Pinpoint the cell where the given text exists, returning its (X, Y) midpoint coordinate. 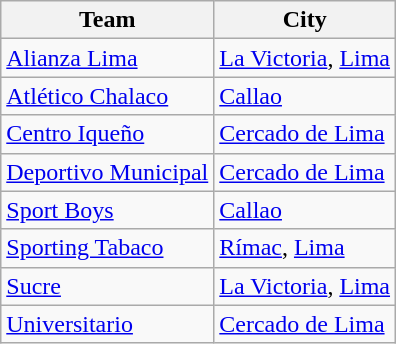
Sport Boys (108, 210)
Alianza Lima (108, 58)
Sporting Tabaco (108, 248)
City (305, 20)
Universitario (108, 324)
Rímac, Lima (305, 248)
Deportivo Municipal (108, 172)
Team (108, 20)
Atlético Chalaco (108, 96)
Sucre (108, 286)
Centro Iqueño (108, 134)
